Provide the [X, Y] coordinate of the cell's center where the given text is located.  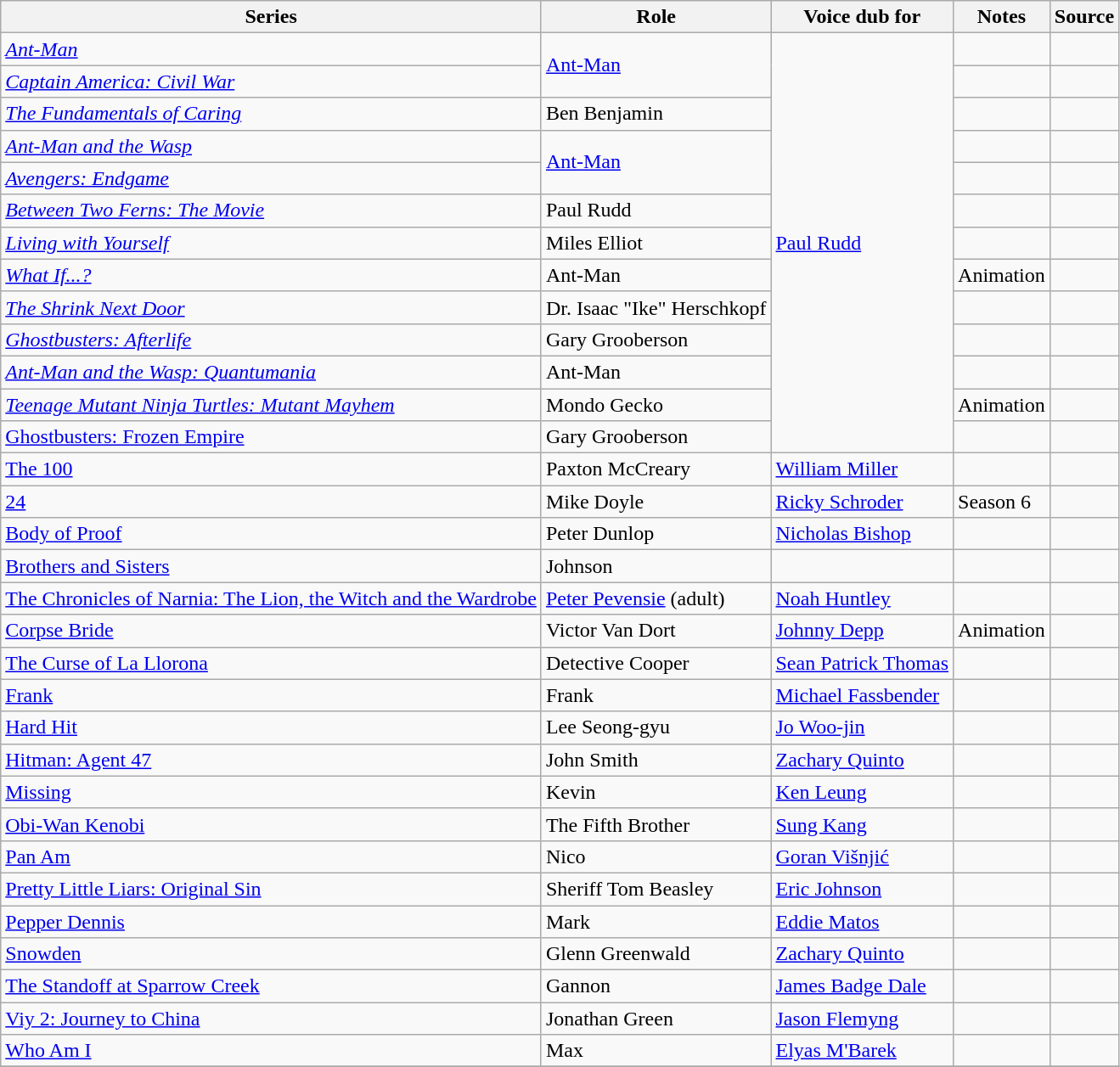
Ghostbusters: Frozen Empire [272, 437]
Living with Yourself [272, 243]
Eddie Matos [863, 921]
Notes [1002, 17]
Johnny Depp [863, 631]
Detective Cooper [656, 663]
Series [272, 17]
Paxton McCreary [656, 469]
Snowden [272, 954]
Sung Kang [863, 824]
Mike Doyle [656, 502]
Sheriff Tom Beasley [656, 889]
Noah Huntley [863, 598]
James Badge Dale [863, 986]
Brothers and Sisters [272, 566]
The Fifth Brother [656, 824]
Hitman: Agent 47 [272, 760]
Victor Van Dort [656, 631]
Lee Seong-gyu [656, 727]
The Chronicles of Narnia: The Lion, the Witch and the Wardrobe [272, 598]
Ant-Man and the Wasp [272, 146]
Ken Leung [863, 792]
Ricky Schroder [863, 502]
Ant-Man and the Wasp: Quantumania [272, 372]
Johnson [656, 566]
Between Two Ferns: The Movie [272, 211]
The Fundamentals of Caring [272, 114]
Mark [656, 921]
Dr. Isaac "Ike" Herschkopf [656, 307]
Pretty Little Liars: Original Sin [272, 889]
Eric Johnson [863, 889]
Ghostbusters: Afterlife [272, 340]
Mondo Gecko [656, 405]
Missing [272, 792]
Who Am I [272, 1051]
Gannon [656, 986]
Captain America: Civil War [272, 81]
What If...? [272, 275]
Source [1083, 17]
Max [656, 1051]
Voice dub for [863, 17]
Jonathan Green [656, 1019]
Ben Benjamin [656, 114]
Avengers: Endgame [272, 178]
William Miller [863, 469]
Nicholas Bishop [863, 534]
The 100 [272, 469]
Peter Dunlop [656, 534]
The Curse of La Llorona [272, 663]
John Smith [656, 760]
Pepper Dennis [272, 921]
Jo Woo-jin [863, 727]
Glenn Greenwald [656, 954]
Nico [656, 856]
Obi-Wan Kenobi [272, 824]
24 [272, 502]
The Shrink Next Door [272, 307]
Role [656, 17]
Michael Fassbender [863, 695]
Miles Elliot [656, 243]
Jason Flemyng [863, 1019]
Kevin [656, 792]
The Standoff at Sparrow Creek [272, 986]
Sean Patrick Thomas [863, 663]
Hard Hit [272, 727]
Pan Am [272, 856]
Viy 2: Journey to China [272, 1019]
Teenage Mutant Ninja Turtles: Mutant Mayhem [272, 405]
Goran Višnjić [863, 856]
Peter Pevensie (adult) [656, 598]
Elyas M'Barek [863, 1051]
Body of Proof [272, 534]
Season 6 [1002, 502]
Corpse Bride [272, 631]
